Find where the given text appears and provide that cell's center as [X, Y] coordinate. 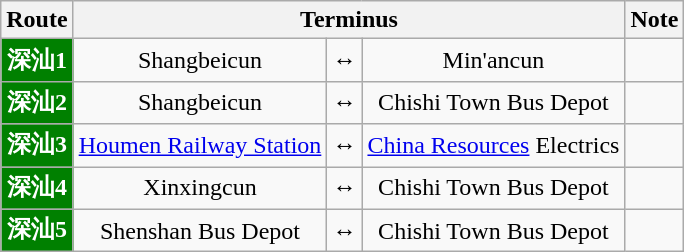
Terminus [349, 20]
Houmen Railway Station [200, 146]
Min'ancun [494, 60]
深汕3 [37, 146]
深汕4 [37, 188]
China Resources Electrics [494, 146]
Route [37, 20]
深汕2 [37, 102]
深汕1 [37, 60]
Note [654, 20]
Xinxingcun [200, 188]
Shenshan Bus Depot [200, 230]
深汕5 [37, 230]
